Capture the cell that displays the provided text and extract its (x, y) central coordinate. 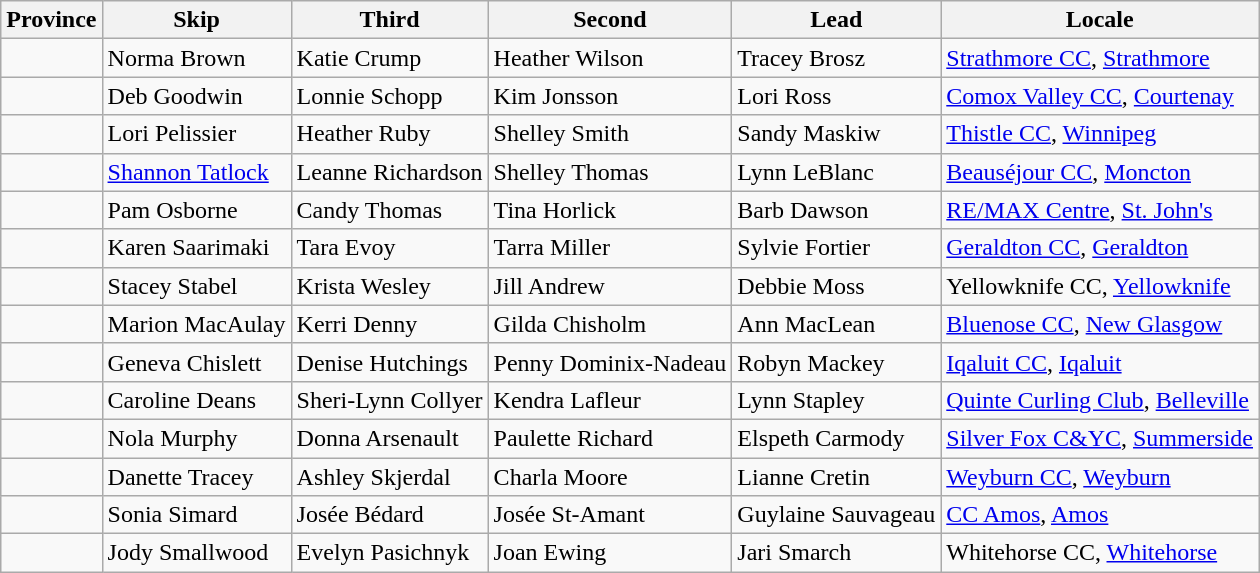
Whitehorse CC, Whitehorse (1100, 553)
Sonia Simard (196, 515)
Lonnie Schopp (390, 96)
Lori Ross (836, 96)
Shelley Thomas (610, 172)
Charla Moore (610, 477)
Heather Wilson (610, 58)
Sheri-Lynn Collyer (390, 400)
Kerri Denny (390, 324)
Gilda Chisholm (610, 324)
Lead (836, 20)
Denise Hutchings (390, 362)
Second (610, 20)
CC Amos, Amos (1100, 515)
Josée St-Amant (610, 515)
Danette Tracey (196, 477)
Leanne Richardson (390, 172)
Candy Thomas (390, 210)
Weyburn CC, Weyburn (1100, 477)
Locale (1100, 20)
Tarra Miller (610, 248)
Silver Fox C&YC, Summerside (1100, 438)
Joan Ewing (610, 553)
Thistle CC, Winnipeg (1100, 134)
Karen Saarimaki (196, 248)
Stacey Stabel (196, 286)
Sandy Maskiw (836, 134)
Beauséjour CC, Moncton (1100, 172)
Shelley Smith (610, 134)
Robyn Mackey (836, 362)
Elspeth Carmody (836, 438)
Sylvie Fortier (836, 248)
RE/MAX Centre, St. John's (1100, 210)
Marion MacAulay (196, 324)
Ashley Skjerdal (390, 477)
Tina Horlick (610, 210)
Jari Smarch (836, 553)
Caroline Deans (196, 400)
Jill Andrew (610, 286)
Geraldton CC, Geraldton (1100, 248)
Heather Ruby (390, 134)
Kim Jonsson (610, 96)
Lianne Cretin (836, 477)
Nola Murphy (196, 438)
Tracey Brosz (836, 58)
Lynn Stapley (836, 400)
Katie Crump (390, 58)
Ann MacLean (836, 324)
Skip (196, 20)
Pam Osborne (196, 210)
Bluenose CC, New Glasgow (1100, 324)
Debbie Moss (836, 286)
Barb Dawson (836, 210)
Province (52, 20)
Iqaluit CC, Iqaluit (1100, 362)
Guylaine Sauvageau (836, 515)
Deb Goodwin (196, 96)
Shannon Tatlock (196, 172)
Tara Evoy (390, 248)
Donna Arsenault (390, 438)
Yellowknife CC, Yellowknife (1100, 286)
Third (390, 20)
Geneva Chislett (196, 362)
Lynn LeBlanc (836, 172)
Paulette Richard (610, 438)
Kendra Lafleur (610, 400)
Jody Smallwood (196, 553)
Strathmore CC, Strathmore (1100, 58)
Norma Brown (196, 58)
Evelyn Pasichnyk (390, 553)
Comox Valley CC, Courtenay (1100, 96)
Krista Wesley (390, 286)
Lori Pelissier (196, 134)
Josée Bédard (390, 515)
Quinte Curling Club, Belleville (1100, 400)
Penny Dominix-Nadeau (610, 362)
